For the text-containing cell, return its midpoint in (X, Y) coordinate format. 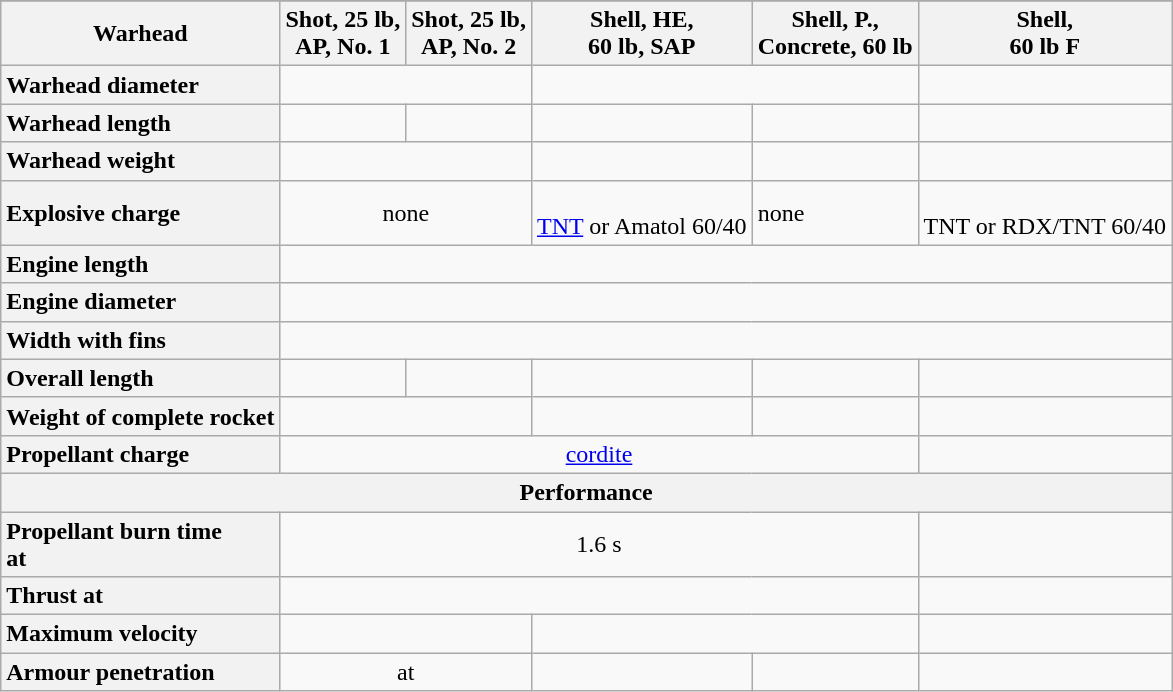
Warhead weight (140, 161)
Shell, 60 lb F (1045, 34)
Performance (586, 492)
Shell, HE, 60 lb, SAP (642, 34)
Propellant charge (140, 454)
Explosive charge (140, 212)
Propellant burn timeat (140, 544)
Maximum velocity (140, 634)
Width with fins (140, 340)
Shot, 25 lb, AP, No. 2 (469, 34)
at (406, 672)
TNT or Amatol 60/40 (642, 212)
Warhead (140, 34)
Engine length (140, 264)
Armour penetration (140, 672)
Thrust at (140, 596)
1.6 s (599, 544)
Warhead diameter (140, 85)
cordite (599, 454)
Weight of complete rocket (140, 416)
TNT or RDX/TNT 60/40 (1045, 212)
Shell, P., Concrete, 60 lb (835, 34)
Overall length (140, 378)
Engine diameter (140, 302)
Warhead length (140, 123)
Shot, 25 lb, AP, No. 1 (343, 34)
